Capture the cell that displays the provided text and extract its [X, Y] central coordinate. 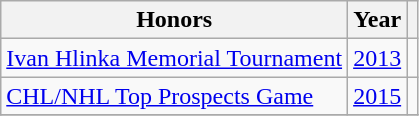
2015 [378, 96]
CHL/NHL Top Prospects Game [174, 96]
Honors [174, 20]
Ivan Hlinka Memorial Tournament [174, 58]
2013 [378, 58]
Year [378, 20]
